Scan for the cell matching the given text and deliver its (X, Y) coordinate at center. 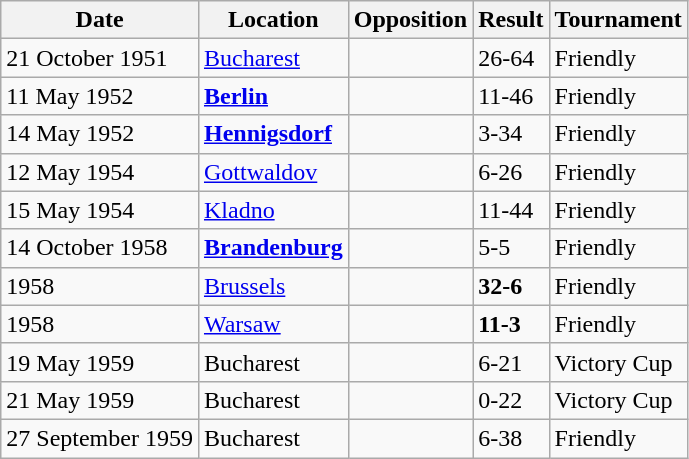
5-5 (511, 248)
Brussels (273, 286)
Kladno (273, 210)
0-22 (511, 400)
26-64 (511, 58)
3-34 (511, 134)
15 May 1954 (100, 210)
21 May 1959 (100, 400)
6-26 (511, 172)
Brandenburg (273, 248)
Warsaw (273, 324)
11-3 (511, 324)
Location (273, 20)
11 May 1952 (100, 96)
Gottwaldov (273, 172)
Date (100, 20)
Result (511, 20)
6-21 (511, 362)
14 October 1958 (100, 248)
Tournament (618, 20)
12 May 1954 (100, 172)
Opposition (410, 20)
Hennigsdorf (273, 134)
11-44 (511, 210)
14 May 1952 (100, 134)
27 September 1959 (100, 438)
Berlin (273, 96)
19 May 1959 (100, 362)
11-46 (511, 96)
32-6 (511, 286)
21 October 1951 (100, 58)
6-38 (511, 438)
